Scan for the cell matching the given text and deliver its [x, y] coordinate at center. 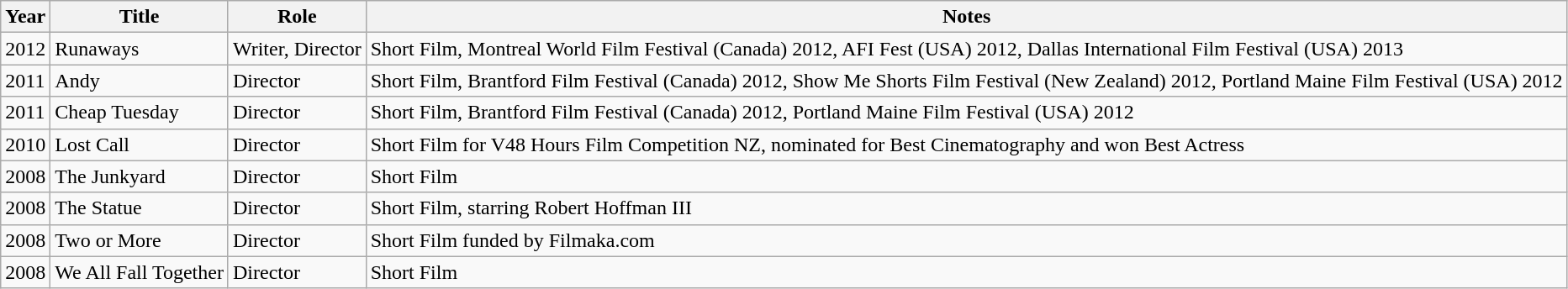
Short Film, Montreal World Film Festival (Canada) 2012, AFI Fest (USA) 2012, Dallas International Film Festival (USA) 2013 [967, 49]
Short Film funded by Filmaka.com [967, 240]
Role [297, 17]
Writer, Director [297, 49]
Andy [140, 81]
Two or More [140, 240]
Short Film, Brantford Film Festival (Canada) 2012, Portland Maine Film Festival (USA) 2012 [967, 113]
Short Film, starring Robert Hoffman III [967, 208]
Lost Call [140, 144]
2010 [25, 144]
Runaways [140, 49]
Notes [967, 17]
Cheap Tuesday [140, 113]
Title [140, 17]
Short Film for V48 Hours Film Competition NZ, nominated for Best Cinematography and won Best Actress [967, 144]
We All Fall Together [140, 272]
Year [25, 17]
The Junkyard [140, 176]
The Statue [140, 208]
2012 [25, 49]
Short Film, Brantford Film Festival (Canada) 2012, Show Me Shorts Film Festival (New Zealand) 2012, Portland Maine Film Festival (USA) 2012 [967, 81]
